Provide the (x, y) coordinate of the cell's center where the given text is located.  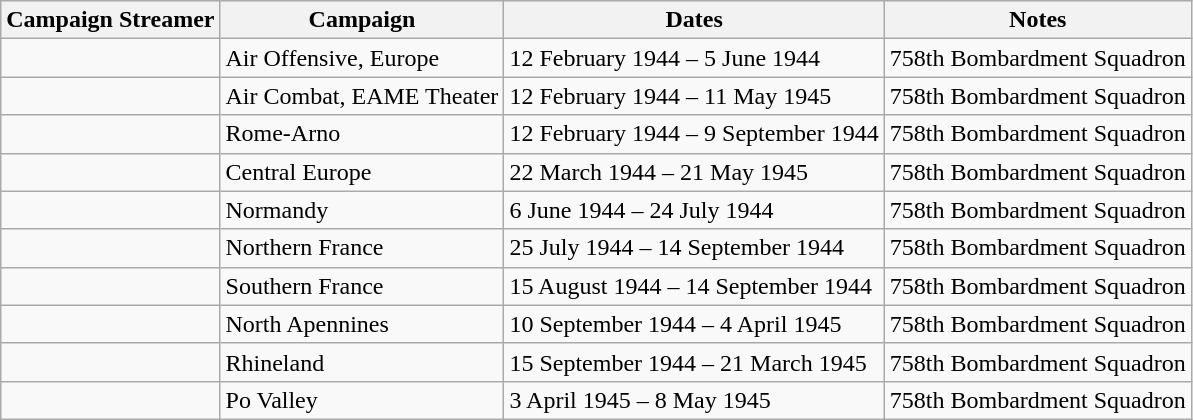
3 April 1945 – 8 May 1945 (694, 400)
Northern France (362, 248)
Southern France (362, 286)
12 February 1944 – 11 May 1945 (694, 96)
Po Valley (362, 400)
Air Combat, EAME Theater (362, 96)
Rome-Arno (362, 134)
22 March 1944 – 21 May 1945 (694, 172)
Normandy (362, 210)
Air Offensive, Europe (362, 58)
Dates (694, 20)
15 September 1944 – 21 March 1945 (694, 362)
Rhineland (362, 362)
15 August 1944 – 14 September 1944 (694, 286)
6 June 1944 – 24 July 1944 (694, 210)
12 February 1944 – 9 September 1944 (694, 134)
North Apennines (362, 324)
25 July 1944 – 14 September 1944 (694, 248)
12 February 1944 – 5 June 1944 (694, 58)
Campaign (362, 20)
10 September 1944 – 4 April 1945 (694, 324)
Notes (1038, 20)
Central Europe (362, 172)
Campaign Streamer (110, 20)
